Determine the (X, Y) coordinate at the center of the cell enclosing the given text.  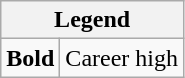
Legend (92, 20)
Bold (30, 58)
Career high (122, 58)
